For the text-containing cell, return its midpoint in [X, Y] coordinate format. 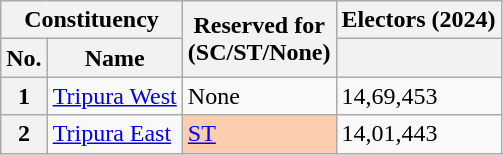
ST [259, 134]
None [259, 96]
Tripura East [114, 134]
Name [114, 58]
14,69,453 [418, 96]
1 [24, 96]
Electors (2024) [418, 20]
Reserved for(SC/ST/None) [259, 39]
No. [24, 58]
14,01,443 [418, 134]
2 [24, 134]
Constituency [92, 20]
Tripura West [114, 96]
